Capture the cell that displays the provided text and extract its [X, Y] central coordinate. 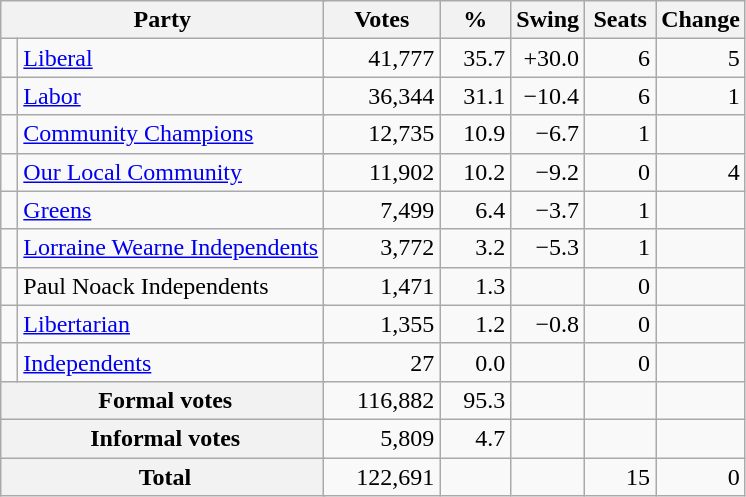
Informal votes [162, 438]
% [476, 20]
116,882 [382, 400]
1.2 [476, 324]
11,902 [382, 172]
35.7 [476, 58]
4.7 [476, 438]
0.0 [476, 362]
36,344 [382, 96]
Party [162, 20]
15 [620, 477]
Lorraine Wearne Independents [171, 248]
Labor [171, 96]
Our Local Community [171, 172]
95.3 [476, 400]
12,735 [382, 134]
−0.8 [548, 324]
122,691 [382, 477]
31.1 [476, 96]
Change [701, 20]
5,809 [382, 438]
Swing [548, 20]
Libertarian [171, 324]
Liberal [171, 58]
−6.7 [548, 134]
−3.7 [548, 210]
41,777 [382, 58]
−10.4 [548, 96]
1,355 [382, 324]
5 [701, 58]
Formal votes [162, 400]
3.2 [476, 248]
Total [162, 477]
3,772 [382, 248]
Seats [620, 20]
6.4 [476, 210]
10.2 [476, 172]
10.9 [476, 134]
Independents [171, 362]
1.3 [476, 286]
1,471 [382, 286]
Greens [171, 210]
7,499 [382, 210]
Paul Noack Independents [171, 286]
+30.0 [548, 58]
Votes [382, 20]
−9.2 [548, 172]
27 [382, 362]
Community Champions [171, 134]
4 [701, 172]
−5.3 [548, 248]
